Locate the cell with the specified text and output its (X, Y) center coordinate. 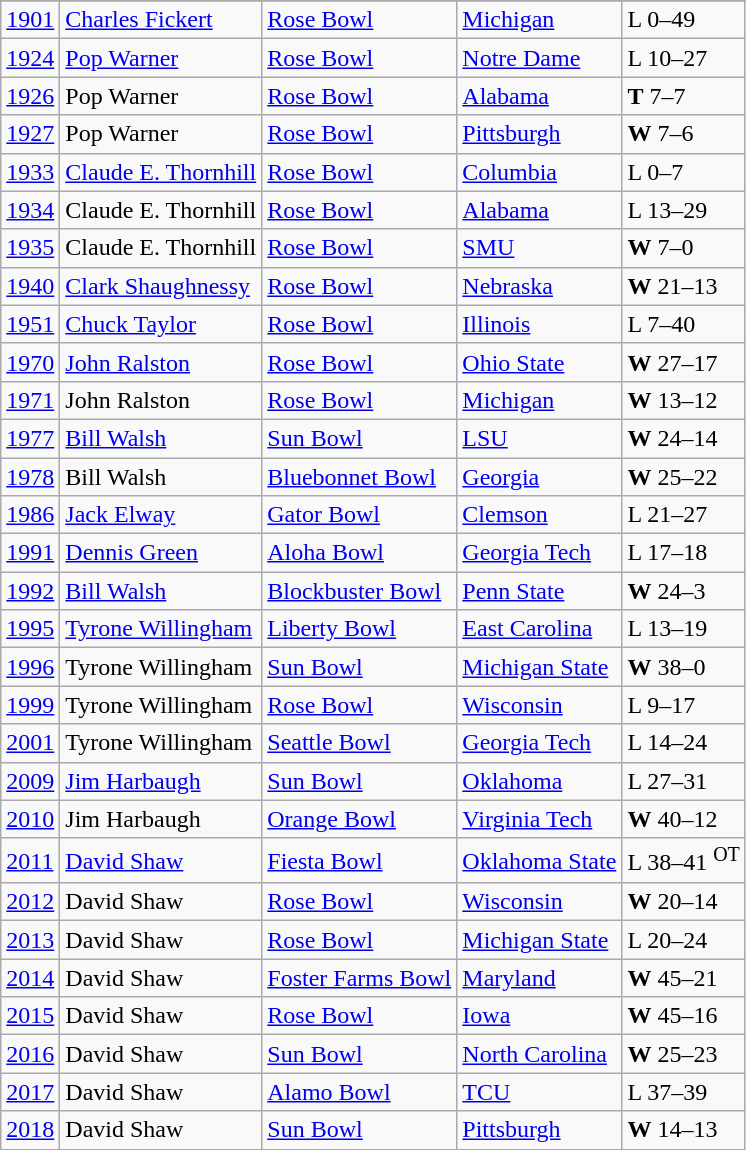
L 0–49 (684, 20)
L 14–24 (684, 743)
Georgia (540, 477)
1927 (30, 134)
Penn State (540, 591)
W 45–16 (684, 1016)
SMU (540, 248)
Alamo Bowl (360, 1092)
L 37–39 (684, 1092)
L 17–18 (684, 553)
W 14–13 (684, 1130)
W 25–23 (684, 1054)
Chuck Taylor (161, 324)
1992 (30, 591)
Oklahoma (540, 781)
1924 (30, 58)
1926 (30, 96)
L 13–19 (684, 629)
Nebraska (540, 286)
Virginia Tech (540, 819)
W 27–17 (684, 362)
TCU (540, 1092)
2011 (30, 860)
Dennis Green (161, 553)
W 24–14 (684, 438)
1951 (30, 324)
LSU (540, 438)
L 21–27 (684, 515)
W 7–0 (684, 248)
2012 (30, 902)
2018 (30, 1130)
L 9–17 (684, 705)
1934 (30, 210)
1978 (30, 477)
Seattle Bowl (360, 743)
1933 (30, 172)
L 38–41 OT (684, 860)
Charles Fickert (161, 20)
W 7–6 (684, 134)
Maryland (540, 978)
2016 (30, 1054)
Oklahoma State (540, 860)
Ohio State (540, 362)
1977 (30, 438)
Notre Dame (540, 58)
Clark Shaughnessy (161, 286)
1999 (30, 705)
Iowa (540, 1016)
W 20–14 (684, 902)
L 27–31 (684, 781)
2009 (30, 781)
T 7–7 (684, 96)
L 10–27 (684, 58)
1995 (30, 629)
Fiesta Bowl (360, 860)
2015 (30, 1016)
1991 (30, 553)
W 21–13 (684, 286)
1986 (30, 515)
Bluebonnet Bowl (360, 477)
L 7–40 (684, 324)
W 38–0 (684, 667)
W 24–3 (684, 591)
W 40–12 (684, 819)
Clemson (540, 515)
2017 (30, 1092)
2014 (30, 978)
2013 (30, 940)
East Carolina (540, 629)
Illinois (540, 324)
Aloha Bowl (360, 553)
1901 (30, 20)
2010 (30, 819)
1971 (30, 400)
W 45–21 (684, 978)
L 0–7 (684, 172)
1935 (30, 248)
1996 (30, 667)
Liberty Bowl (360, 629)
W 25–22 (684, 477)
Gator Bowl (360, 515)
Jack Elway (161, 515)
1970 (30, 362)
L 20–24 (684, 940)
W 13–12 (684, 400)
L 13–29 (684, 210)
Columbia (540, 172)
2001 (30, 743)
Blockbuster Bowl (360, 591)
Orange Bowl (360, 819)
North Carolina (540, 1054)
Foster Farms Bowl (360, 978)
1940 (30, 286)
